Return the (X, Y) coordinate for the center point of the cell that contains the specified text.  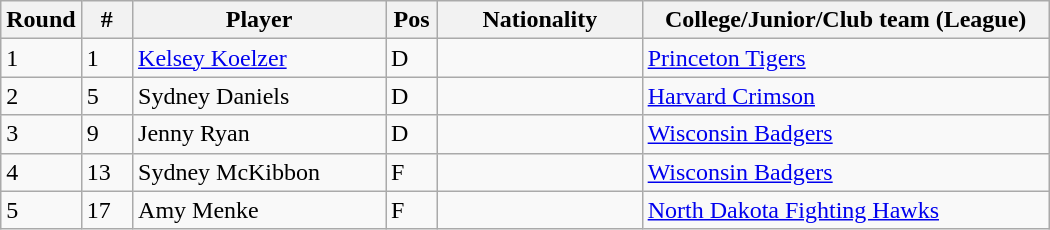
Pos (412, 20)
Sydney McKibbon (260, 172)
3 (41, 134)
Harvard Crimson (846, 96)
Sydney Daniels (260, 96)
North Dakota Fighting Hawks (846, 210)
17 (106, 210)
Jenny Ryan (260, 134)
2 (41, 96)
Princeton Tigers (846, 58)
# (106, 20)
4 (41, 172)
Kelsey Koelzer (260, 58)
College/Junior/Club team (League) (846, 20)
Amy Menke (260, 210)
Round (41, 20)
Player (260, 20)
9 (106, 134)
Nationality (540, 20)
13 (106, 172)
